Extract the (x, y) coordinate from the center of the cell holding the provided text.  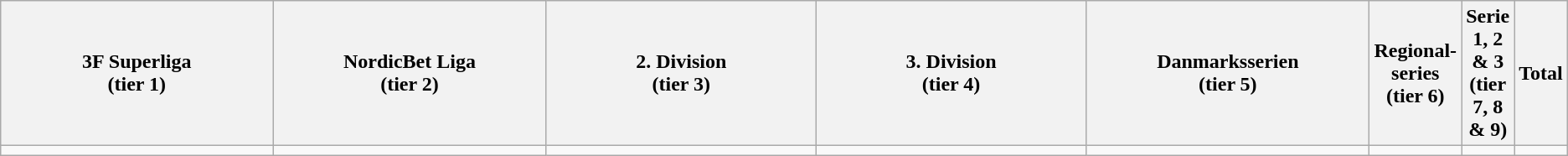
2. Division (tier 3) (681, 74)
3. Division (tier 4) (951, 74)
NordicBet Liga (tier 2) (410, 74)
3F Superliga (tier 1) (137, 74)
Regional-series (tier 6) (1416, 74)
Total (1541, 74)
Serie 1, 2 & 3(tier 7, 8 & 9) (1488, 74)
Danmarksserien (tier 5) (1228, 74)
